Find where the given text appears and provide that cell's center as [X, Y] coordinate. 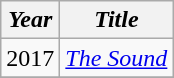
2017 [30, 58]
Year [30, 20]
Title [116, 20]
The Sound [116, 58]
